Search for the cell housing the specified text and yield its (x, y) center coordinate. 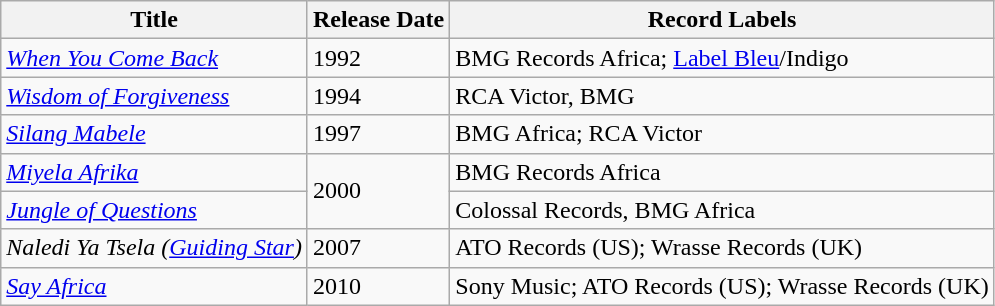
2007 (378, 248)
BMG Africa; RCA Victor (722, 134)
1992 (378, 58)
Miyela Afrika (154, 172)
ATO Records (US); Wrasse Records (UK) (722, 248)
1994 (378, 96)
Colossal Records, BMG Africa (722, 210)
Jungle of Questions (154, 210)
RCA Victor, BMG (722, 96)
When You Come Back (154, 58)
Silang Mabele (154, 134)
BMG Records Africa; Label Bleu/Indigo (722, 58)
2000 (378, 191)
Release Date (378, 20)
Naledi Ya Tsela (Guiding Star) (154, 248)
Sony Music; ATO Records (US); Wrasse Records (UK) (722, 286)
Say Africa (154, 286)
Title (154, 20)
Record Labels (722, 20)
BMG Records Africa (722, 172)
Wisdom of Forgiveness (154, 96)
2010 (378, 286)
1997 (378, 134)
